Return (X, Y) of the center of cell containing provided text 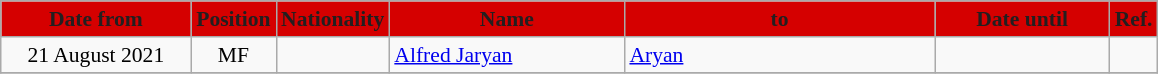
Position (234, 19)
Name (506, 19)
Alfred Jaryan (506, 55)
Ref. (1134, 19)
Aryan (779, 55)
Date from (96, 19)
MF (234, 55)
to (779, 19)
21 August 2021 (96, 55)
Nationality (332, 19)
Date until (1022, 19)
